For the text-containing cell, return its midpoint in [X, Y] coordinate format. 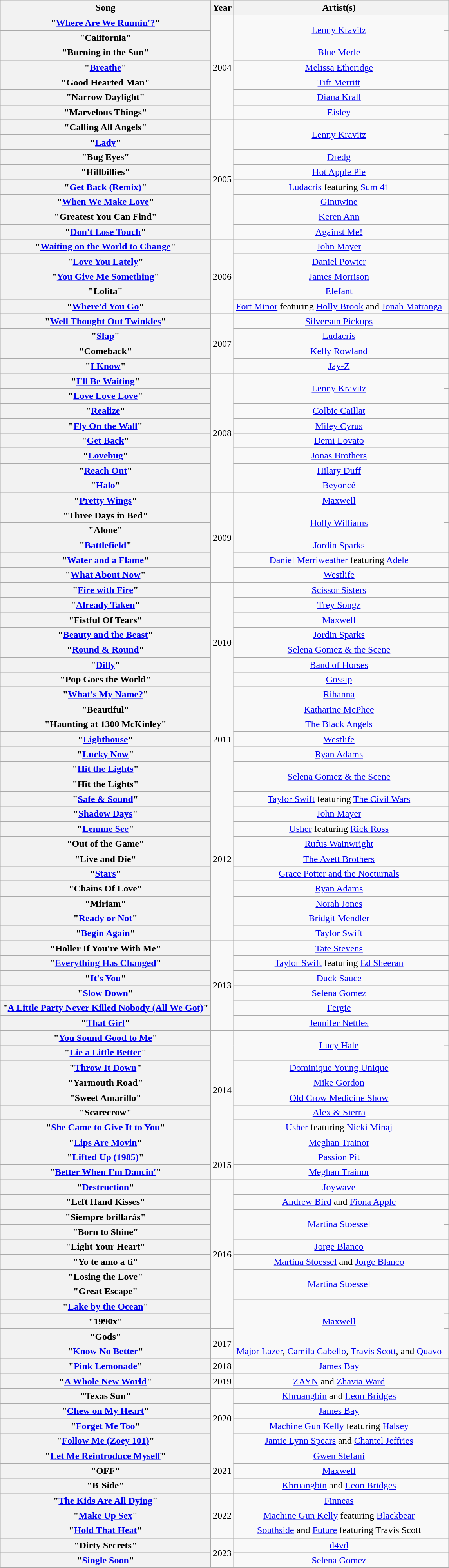
"Pretty Wings" [106, 500]
2014 [223, 1090]
"Beautiful" [106, 709]
"Lucky Now" [106, 754]
"Realize" [106, 411]
Major Lazer, Camila Cabello, Travis Scott, and Quavo [339, 1351]
2016 [223, 1254]
Kelly Rowland [339, 351]
2015 [223, 1165]
"B-Side" [106, 1486]
"Don't Lose Touch" [106, 232]
"Fistful Of Tears" [106, 620]
Usher featuring Rick Ross [339, 829]
"Well Thought Out Twinkles" [106, 321]
2005 [223, 179]
"Already Taken" [106, 605]
"Love Love Love" [106, 396]
Rufus Wainwright [339, 844]
"Lips Are Movin" [106, 1142]
Jamie Lynn Spears and Chantel Jeffries [339, 1441]
"Lake by the Ocean" [106, 1306]
"Siempre brillarás" [106, 1217]
The Avett Brothers [339, 859]
Dominique Young Unique [339, 1068]
2009 [223, 538]
Scissor Sisters [339, 590]
Daniel Powter [339, 262]
"Breathe" [106, 67]
2018 [223, 1366]
Daniel Merriweather featuring Adele [339, 560]
"Lighthouse" [106, 739]
"Everything Has Changed" [106, 963]
"She Came to Give It to You" [106, 1127]
"Haunting at 1300 McKinley" [106, 724]
"Round & Round" [106, 649]
"Fire with Fire" [106, 590]
"Left Hand Kisses" [106, 1202]
"I Know" [106, 366]
"A Little Party Never Killed Nobody (All We Got)" [106, 1008]
"Lie a Little Better" [106, 1053]
"It's You" [106, 978]
2011 [223, 739]
"California" [106, 38]
"Chains Of Love" [106, 888]
"Lovebug" [106, 456]
"Battlefield" [106, 545]
"When We Make Love" [106, 202]
"What About Now" [106, 575]
Jennifer Nettles [339, 1023]
"Slow Down" [106, 993]
Hilary Duff [339, 471]
"Love You Lately" [106, 262]
"A Whole New World" [106, 1381]
"Pink Lemonade" [106, 1366]
Jay-Z [339, 366]
2007 [223, 344]
Grace Potter and the Nocturnals [339, 873]
"Waiting on the World to Change" [106, 247]
"Born to Shine" [106, 1232]
"Yarmouth Road" [106, 1082]
"Beauty and the Beast" [106, 635]
"You Give Me Something" [106, 276]
"Reach Out" [106, 471]
"Gods" [106, 1336]
"Dirty Secrets" [106, 1545]
Against Me! [339, 232]
Gossip [339, 680]
Bridgit Mendler [339, 919]
"Out of the Game" [106, 844]
"Chew on My Heart" [106, 1411]
"Dilly" [106, 665]
Alex & Sierra [339, 1112]
"Halo" [106, 486]
Taylor Swift featuring Ed Sheeran [339, 963]
Keren Ann [339, 217]
"I'll Be Waiting" [106, 381]
Eisley [339, 112]
Blue Merle [339, 53]
2012 [223, 859]
"Hold That Heat" [106, 1530]
2017 [223, 1344]
"Throw It Down" [106, 1068]
Norah Jones [339, 903]
Rihanna [339, 695]
"Greatest You Can Find" [106, 217]
"Fly On the Wall" [106, 426]
2010 [223, 642]
"Where'd You Go" [106, 306]
"Good Hearted Man" [106, 82]
Dredg [339, 157]
Diana Krall [339, 97]
"Live and Die" [106, 859]
"Destruction" [106, 1187]
2022 [223, 1515]
2004 [223, 67]
"Calling All Angels" [106, 127]
"Forget Me Too" [106, 1426]
ZAYN and Zhavia Ward [339, 1381]
"Yo te amo a ti" [106, 1262]
"Better When I'm Dancin'" [106, 1172]
"Light Your Heart" [106, 1247]
"Texas Sun" [106, 1396]
"Hillbillies" [106, 172]
"Great Escape" [106, 1292]
"Scarecrow" [106, 1112]
"Holler If You're With Me" [106, 948]
"Follow Me (Zoey 101)" [106, 1441]
2006 [223, 276]
Passion Pit [339, 1157]
Colbie Caillat [339, 411]
"Safe & Sound" [106, 799]
Miley Cyrus [339, 426]
"Get Back" [106, 441]
"Three Days in Bed" [106, 515]
Southside and Future featuring Travis Scott [339, 1530]
Song [106, 8]
"OFF" [106, 1471]
"Slap" [106, 336]
"Burning in the Sun" [106, 53]
"Miriam" [106, 903]
"1990x" [106, 1321]
"Shadow Days" [106, 814]
"Where Are We Runnin'?" [106, 23]
Machine Gun Kelly featuring Blackbear [339, 1515]
"Losing the Love" [106, 1277]
"Lady" [106, 142]
Finneas [339, 1501]
Tift Merritt [339, 82]
"Water and a Flame" [106, 560]
"The Kids Are All Dying" [106, 1501]
Duck Sauce [339, 978]
Machine Gun Kelly featuring Halsey [339, 1426]
Ginuwine [339, 202]
Year [223, 8]
"Stars" [106, 873]
"Know No Better" [106, 1351]
Katharine McPhee [339, 709]
"Marvelous Things" [106, 112]
Ludacris featuring Sum 41 [339, 187]
Gwen Stefani [339, 1456]
"Narrow Daylight" [106, 97]
Martina Stoessel and Jorge Blanco [339, 1262]
"Make Up Sex" [106, 1515]
Ludacris [339, 336]
Artist(s) [339, 8]
"That Girl" [106, 1023]
The Black Angels [339, 724]
Trey Songz [339, 605]
Jorge Blanco [339, 1247]
2023 [223, 1553]
Silversun Pickups [339, 321]
Fergie [339, 1008]
Jonas Brothers [339, 456]
Tate Stevens [339, 948]
Demi Lovato [339, 441]
Old Crow Medicine Show [339, 1097]
Band of Horses [339, 665]
James Morrison [339, 276]
"Comeback" [106, 351]
Hot Apple Pie [339, 172]
"Sweet Amarillo" [106, 1097]
2019 [223, 1381]
Melissa Etheridge [339, 67]
Andrew Bird and Fiona Apple [339, 1202]
"Ready or Not" [106, 919]
2013 [223, 986]
Lucy Hale [339, 1045]
2008 [223, 433]
Taylor Swift [339, 933]
"Lolita" [106, 291]
Usher featuring Nicki Minaj [339, 1127]
"Lemme See" [106, 829]
Elefant [339, 291]
"You Sound Good to Me" [106, 1038]
Beyoncé [339, 486]
"Get Back (Remix)" [106, 187]
"Bug Eyes" [106, 157]
"Alone" [106, 530]
Holly Williams [339, 523]
d4vd [339, 1545]
Taylor Swift featuring The Civil Wars [339, 799]
Fort Minor featuring Holly Brook and Jonah Matranga [339, 306]
"Lifted Up (1985)" [106, 1157]
2020 [223, 1419]
"Single Soon" [106, 1560]
"Begin Again" [106, 933]
Joywave [339, 1187]
Mike Gordon [339, 1082]
2021 [223, 1471]
"Pop Goes the World" [106, 680]
"What's My Name?" [106, 695]
"Let Me Reintroduce Myself" [106, 1456]
